Search for the cell housing the specified text and yield its [X, Y] center coordinate. 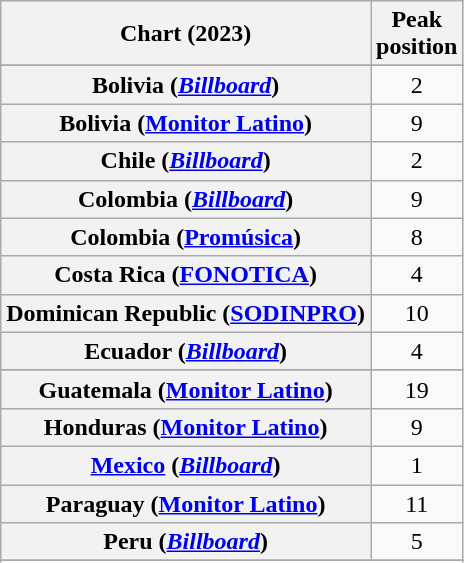
Paraguay (Monitor Latino) [186, 503]
5 [416, 542]
Peru (Billboard) [186, 542]
Guatemala (Monitor Latino) [186, 389]
Ecuador (Billboard) [186, 351]
Mexico (Billboard) [186, 465]
Peakposition [416, 34]
1 [416, 465]
Chile (Billboard) [186, 161]
Bolivia (Monitor Latino) [186, 123]
Colombia (Billboard) [186, 199]
Honduras (Monitor Latino) [186, 427]
11 [416, 503]
Costa Rica (FONOTICA) [186, 275]
10 [416, 313]
19 [416, 389]
Dominican Republic (SODINPRO) [186, 313]
8 [416, 237]
Chart (2023) [186, 34]
Colombia (Promúsica) [186, 237]
Bolivia (Billboard) [186, 85]
